Scan for the cell matching the given text and deliver its [X, Y] coordinate at center. 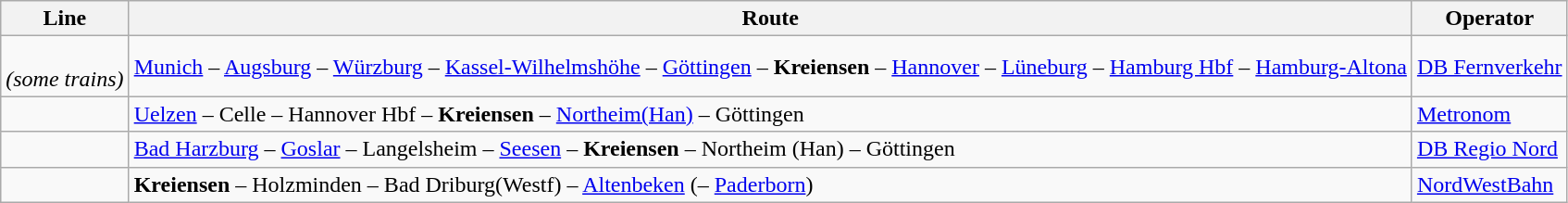
DB Regio Nord [1489, 149]
(some trains) [65, 67]
Uelzen – Celle – Hannover Hbf – Kreiensen – Northeim(Han) – Göttingen [770, 114]
Bad Harzburg – Goslar – Langelsheim – Seesen – Kreiensen – Northeim (Han) – Göttingen [770, 149]
Line [65, 19]
Metronom [1489, 114]
DB Fernverkehr [1489, 67]
Munich – Augsburg – Würzburg – Kassel-Wilhelmshöhe – Göttingen – Kreiensen – Hannover – Lüneburg – Hamburg Hbf – Hamburg-Altona [770, 67]
Operator [1489, 19]
Route [770, 19]
Kreiensen – Holzminden – Bad Driburg(Westf) – Altenbeken (– Paderborn) [770, 184]
NordWestBahn [1489, 184]
